Identify which cell holds the provided text, then report its (x, y) central coordinate. 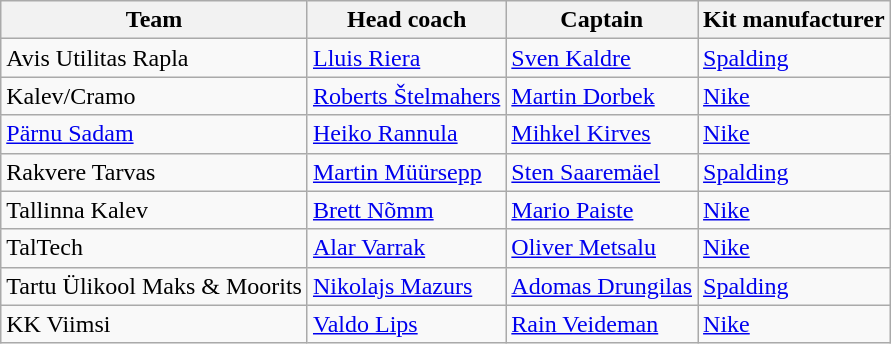
Sten Saaremäel (602, 172)
Mihkel Kirves (602, 134)
Martin Müürsepp (406, 172)
Sven Kaldre (602, 58)
Rakvere Tarvas (154, 172)
Martin Dorbek (602, 96)
Tallinna Kalev (154, 210)
Heiko Rannula (406, 134)
KK Viimsi (154, 324)
Adomas Drungilas (602, 286)
TalTech (154, 248)
Head coach (406, 20)
Brett Nõmm (406, 210)
Tartu Ülikool Maks & Moorits (154, 286)
Oliver Metsalu (602, 248)
Mario Paiste (602, 210)
Pärnu Sadam (154, 134)
Kalev/Cramo (154, 96)
Captain (602, 20)
Nikolajs Mazurs (406, 286)
Avis Utilitas Rapla (154, 58)
Alar Varrak (406, 248)
Rain Veideman (602, 324)
Roberts Štelmahers (406, 96)
Lluis Riera (406, 58)
Valdo Lips (406, 324)
Kit manufacturer (794, 20)
Team (154, 20)
